Pinpoint the cell where the given text exists, returning its [X, Y] midpoint coordinate. 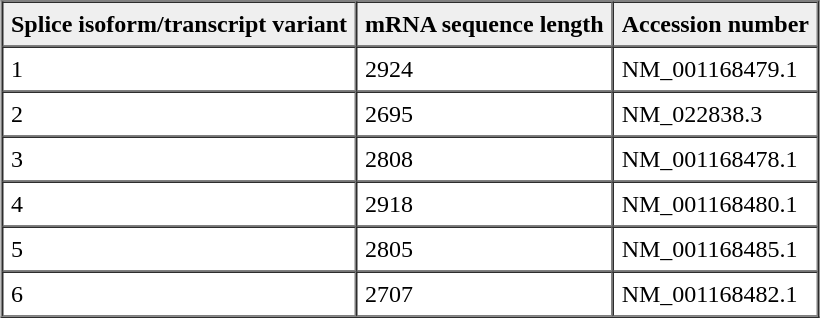
4 [179, 204]
2707 [484, 294]
NM_001168478.1 [716, 158]
6 [179, 294]
mRNA sequence length [484, 24]
NM_001168480.1 [716, 204]
3 [179, 158]
Splice isoform/transcript variant [179, 24]
1 [179, 68]
2 [179, 114]
NM_001168485.1 [716, 248]
NM_001168479.1 [716, 68]
2805 [484, 248]
5 [179, 248]
NM_001168482.1 [716, 294]
2924 [484, 68]
NM_022838.3 [716, 114]
2808 [484, 158]
2695 [484, 114]
Accession number [716, 24]
2918 [484, 204]
